Pinpoint the cell where the given text exists, returning its (x, y) midpoint coordinate. 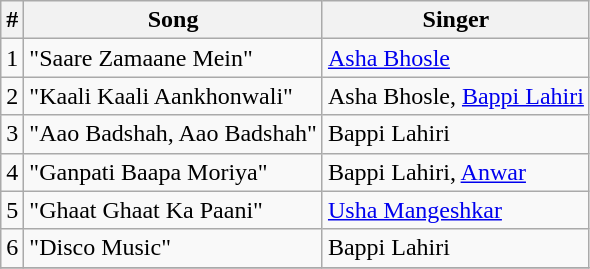
1 (12, 58)
"Ghaat Ghaat Ka Paani" (174, 210)
4 (12, 172)
"Ganpati Baapa Moriya" (174, 172)
Singer (456, 20)
"Disco Music" (174, 248)
Song (174, 20)
"Aao Badshah, Aao Badshah" (174, 134)
Bappi Lahiri, Anwar (456, 172)
Asha Bhosle, Bappi Lahiri (456, 96)
2 (12, 96)
Usha Mangeshkar (456, 210)
# (12, 20)
"Saare Zamaane Mein" (174, 58)
5 (12, 210)
Asha Bhosle (456, 58)
3 (12, 134)
"Kaali Kaali Aankhonwali" (174, 96)
6 (12, 248)
